Return (X, Y) of the center of cell containing provided text 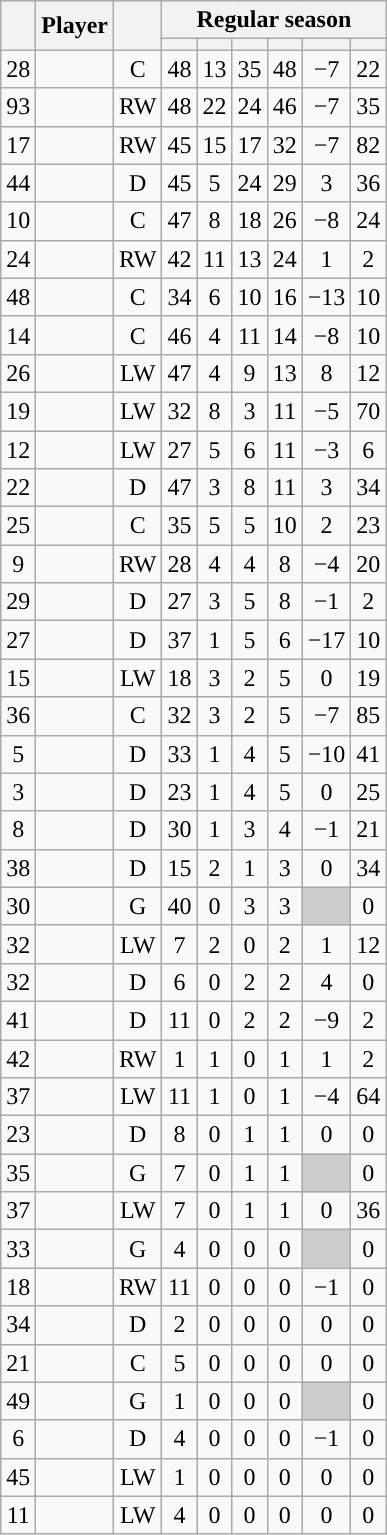
85 (368, 716)
82 (368, 145)
38 (18, 868)
−17 (326, 640)
44 (18, 183)
−3 (326, 449)
93 (18, 107)
40 (180, 906)
16 (284, 297)
Player (75, 26)
49 (18, 1401)
−9 (326, 1020)
20 (368, 564)
−13 (326, 297)
−10 (326, 754)
70 (368, 411)
−5 (326, 411)
64 (368, 1097)
Regular season (274, 20)
